Return the [X, Y] coordinate for the center point of the cell that contains the specified text.  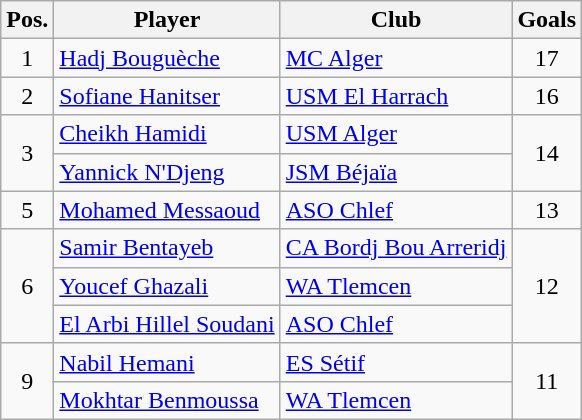
Youcef Ghazali [167, 286]
Player [167, 20]
2 [28, 96]
5 [28, 210]
Sofiane Hanitser [167, 96]
17 [547, 58]
12 [547, 286]
9 [28, 381]
1 [28, 58]
16 [547, 96]
Hadj Bouguèche [167, 58]
3 [28, 153]
14 [547, 153]
CA Bordj Bou Arreridj [396, 248]
Club [396, 20]
Samir Bentayeb [167, 248]
6 [28, 286]
Mohamed Messaoud [167, 210]
USM El Harrach [396, 96]
Nabil Hemani [167, 362]
MC Alger [396, 58]
Goals [547, 20]
13 [547, 210]
Yannick N'Djeng [167, 172]
Cheikh Hamidi [167, 134]
JSM Béjaïa [396, 172]
11 [547, 381]
ES Sétif [396, 362]
Pos. [28, 20]
Mokhtar Benmoussa [167, 400]
USM Alger [396, 134]
El Arbi Hillel Soudani [167, 324]
